Determine the [X, Y] coordinate at the center of the cell enclosing the given text.  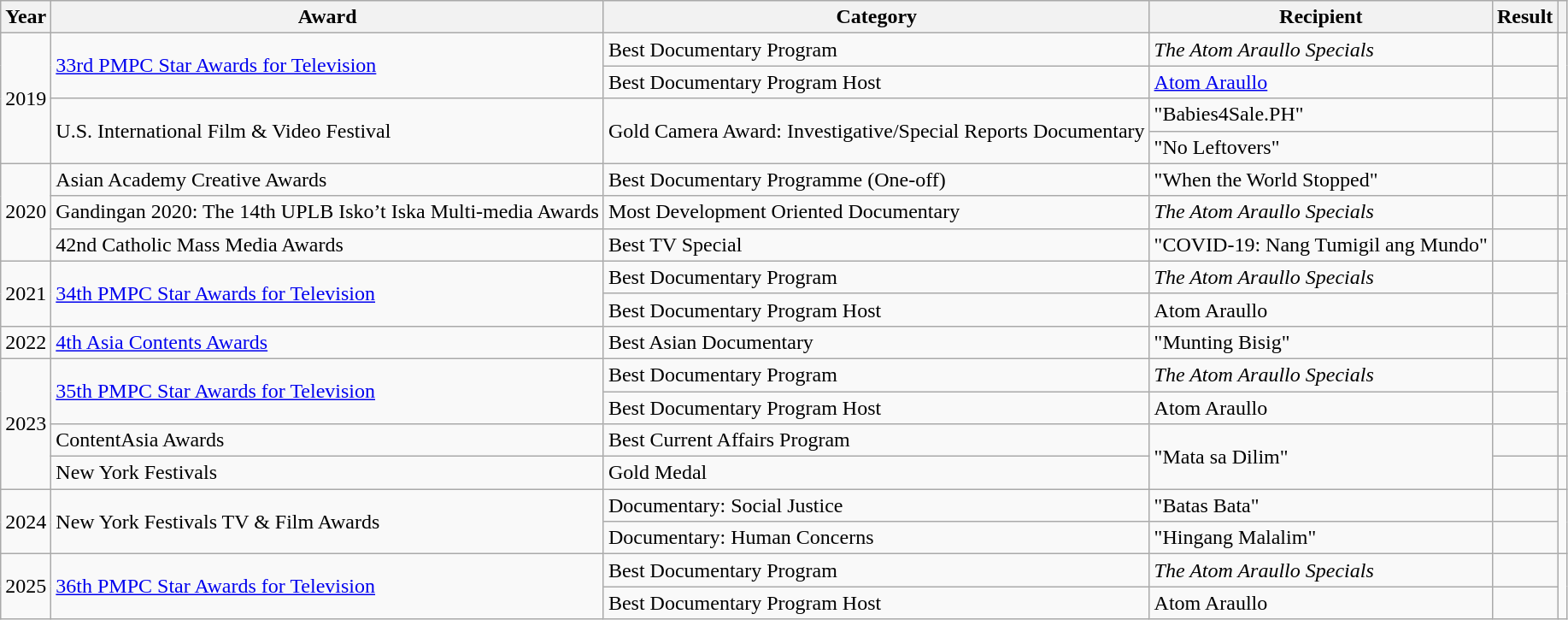
Best TV Special [877, 245]
2024 [26, 522]
Result [1524, 17]
2019 [26, 98]
Year [26, 17]
"No Leftovers" [1321, 147]
Award [328, 17]
Documentary: Social Justice [877, 505]
Asian Academy Creative Awards [328, 180]
Best Asian Documentary [877, 342]
33rd PMPC Star Awards for Television [328, 66]
"Batas Bata" [1321, 505]
"Munting Bisig" [1321, 342]
2021 [26, 293]
"Hingang Malalim" [1321, 538]
New York Festivals TV & Film Awards [328, 522]
U.S. International Film & Video Festival [328, 131]
2025 [26, 587]
Gandingan 2020: The 14th UPLB Isko’t Iska Multi-media Awards [328, 212]
42nd Catholic Mass Media Awards [328, 245]
Most Development Oriented Documentary [877, 212]
4th Asia Contents Awards [328, 342]
2023 [26, 423]
"COVID-19: Nang Tumigil ang Mundo" [1321, 245]
ContentAsia Awards [328, 440]
34th PMPC Star Awards for Television [328, 293]
"When the World Stopped" [1321, 180]
2020 [26, 212]
35th PMPC Star Awards for Television [328, 391]
Best Documentary Programme (One-off) [877, 180]
36th PMPC Star Awards for Television [328, 587]
Recipient [1321, 17]
"Babies4Sale.PH" [1321, 115]
Category [877, 17]
"Mata sa Dilim" [1321, 457]
Documentary: Human Concerns [877, 538]
New York Festivals [328, 473]
Best Current Affairs Program [877, 440]
Gold Medal [877, 473]
Gold Camera Award: Investigative/Special Reports Documentary [877, 131]
2022 [26, 342]
